Extract the (X, Y) coordinate from the center of the cell holding the provided text.  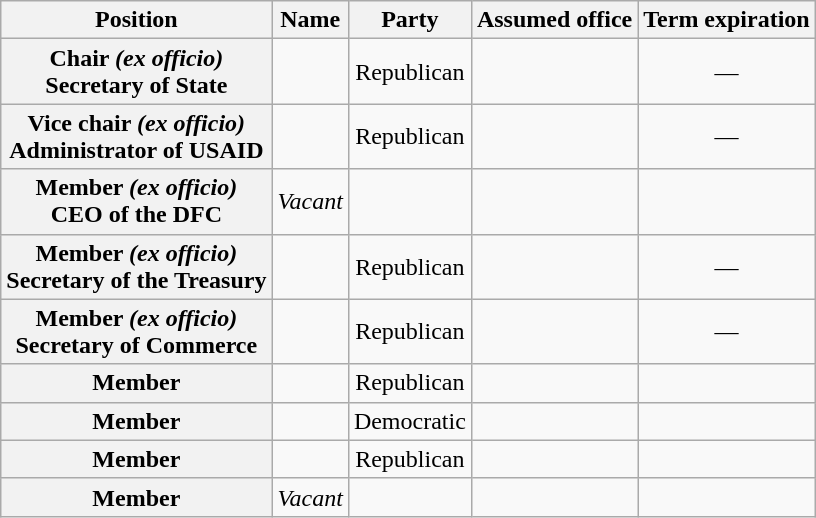
Member (ex officio)Secretary of Commerce (136, 332)
Position (136, 20)
Party (410, 20)
Vice chair (ex officio)Administrator of USAID (136, 136)
Democratic (410, 421)
Chair (ex officio)Secretary of State (136, 72)
Term expiration (726, 20)
Member (ex officio)Secretary of the Treasury (136, 266)
Assumed office (554, 20)
Name (310, 20)
Member (ex officio)CEO of the DFC (136, 202)
